Locate the cell with the specified text and output its (x, y) center coordinate. 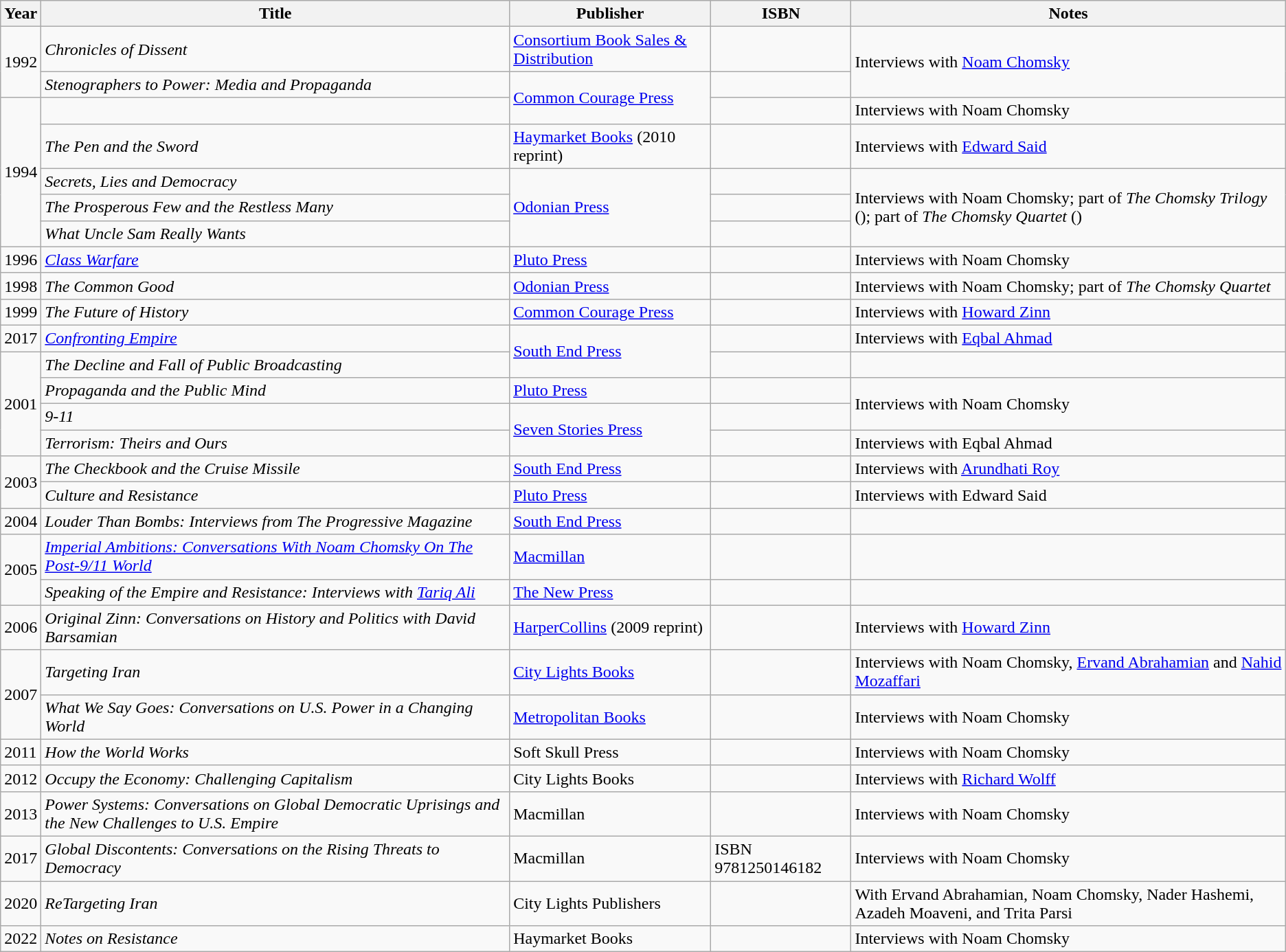
Confronting Empire (275, 338)
Targeting Iran (275, 672)
2011 (21, 752)
1998 (21, 286)
1992 (21, 62)
ISBN (781, 14)
Stenographers to Power: Media and Propaganda (275, 84)
The Pen and the Sword (275, 146)
2004 (21, 521)
Imperial Ambitions: Conversations With Noam Chomsky On The Post-9/11 World (275, 556)
City Lights Publishers (610, 903)
2001 (21, 404)
Interviews with Noam Chomsky, Ervand Abrahamian and Nahid Mozaffari (1068, 672)
Interviews with Noam Chomsky; part of The Chomsky Trilogy (); part of The Chomsky Quartet () (1068, 207)
Seven Stories Press (610, 430)
The Common Good (275, 286)
1996 (21, 260)
Metropolitan Books (610, 717)
1994 (21, 172)
The New Press (610, 592)
Occupy the Economy: Challenging Capitalism (275, 778)
Interviews with Richard Wolff (1068, 778)
Interviews with Arundhati Roy (1068, 469)
The Future of History (275, 312)
Culture and Resistance (275, 495)
2006 (21, 628)
Consortium Book Sales & Distribution (610, 49)
1999 (21, 312)
Haymarket Books (2010 reprint) (610, 146)
What Uncle Sam Really Wants (275, 234)
Notes on Resistance (275, 939)
Class Warfare (275, 260)
The Decline and Fall of Public Broadcasting (275, 365)
The Checkbook and the Cruise Missile (275, 469)
2003 (21, 482)
With Ervand Abrahamian, Noam Chomsky, Nader Hashemi, Azadeh Moaveni, and Trita Parsi (1068, 903)
Power Systems: Conversations on Global Democratic Uprisings and the New Challenges to U.S. Empire (275, 813)
Global Discontents: Conversations on the Rising Threats to Democracy (275, 859)
The Prosperous Few and the Restless Many (275, 207)
Speaking of the Empire and Resistance: Interviews with Tariq Ali (275, 592)
2007 (21, 694)
ReTargeting Iran (275, 903)
Chronicles of Dissent (275, 49)
2020 (21, 903)
9-11 (275, 417)
Louder Than Bombs: Interviews from The Progressive Magazine (275, 521)
Soft Skull Press (610, 752)
Notes (1068, 14)
Propaganda and the Public Mind (275, 391)
ISBN 9781250146182 (781, 859)
Interviews with Noam Chomsky; part of The Chomsky Quartet (1068, 286)
How the World Works (275, 752)
Publisher (610, 14)
Title (275, 14)
Secrets, Lies and Democracy (275, 181)
What We Say Goes: Conversations on U.S. Power in a Changing World (275, 717)
Haymarket Books (610, 939)
Original Zinn: Conversations on History and Politics with David Barsamian (275, 628)
Year (21, 14)
2005 (21, 570)
HarperCollins (2009 reprint) (610, 628)
2013 (21, 813)
2022 (21, 939)
Terrorism: Theirs and Ours (275, 443)
2012 (21, 778)
